Return the [x, y] coordinate for the center point of the cell that contains the specified text.  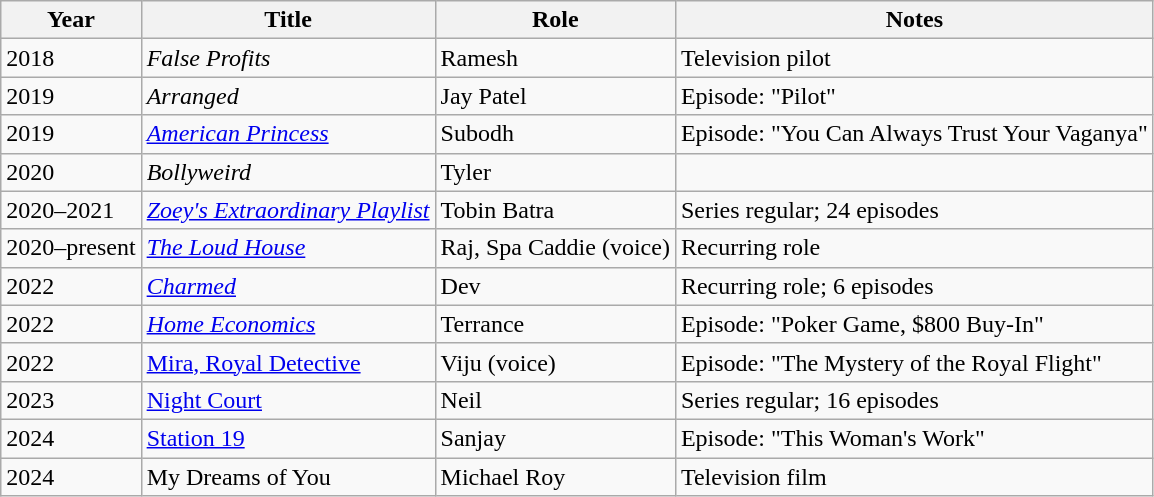
Home Economics [288, 324]
Sanjay [555, 438]
Station 19 [288, 438]
Raj, Spa Caddie (voice) [555, 248]
Mira, Royal Detective [288, 362]
Episode: "This Woman's Work" [914, 438]
Recurring role [914, 248]
Bollyweird [288, 172]
Ramesh [555, 58]
Title [288, 20]
Year [71, 20]
Television pilot [914, 58]
The Loud House [288, 248]
Subodh [555, 134]
Night Court [288, 400]
Jay Patel [555, 96]
Role [555, 20]
Series regular; 24 episodes [914, 210]
2018 [71, 58]
Arranged [288, 96]
Dev [555, 286]
Zoey's Extraordinary Playlist [288, 210]
Television film [914, 477]
Recurring role; 6 episodes [914, 286]
Episode: "The Mystery of the Royal Flight" [914, 362]
Episode: "Pilot" [914, 96]
Tyler [555, 172]
Neil [555, 400]
2023 [71, 400]
My Dreams of You [288, 477]
Michael Roy [555, 477]
Notes [914, 20]
2020–present [71, 248]
Charmed [288, 286]
Series regular; 16 episodes [914, 400]
2020 [71, 172]
2020–2021 [71, 210]
Terrance [555, 324]
Episode: "You Can Always Trust Your Vaganya" [914, 134]
American Princess [288, 134]
False Profits [288, 58]
Tobin Batra [555, 210]
Episode: "Poker Game, $800 Buy-In" [914, 324]
Viju (voice) [555, 362]
